Capture the cell that displays the provided text and extract its (X, Y) central coordinate. 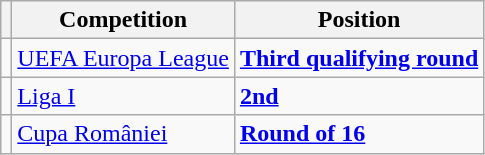
Cupa României (124, 134)
Competition (124, 20)
Round of 16 (358, 134)
UEFA Europa League (124, 58)
Liga I (124, 96)
Position (358, 20)
Third qualifying round (358, 58)
2nd (358, 96)
